Capture the cell that displays the provided text and extract its (x, y) central coordinate. 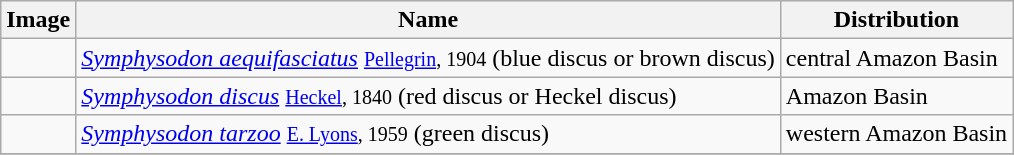
Distribution (896, 20)
western Amazon Basin (896, 134)
Symphysodon tarzoo E. Lyons, 1959 (green discus) (428, 134)
Amazon Basin (896, 96)
Name (428, 20)
central Amazon Basin (896, 58)
Symphysodon discus Heckel, 1840 (red discus or Heckel discus) (428, 96)
Image (38, 20)
Symphysodon aequifasciatus Pellegrin, 1904 (blue discus or brown discus) (428, 58)
